Scan for the cell matching the given text and deliver its (X, Y) coordinate at center. 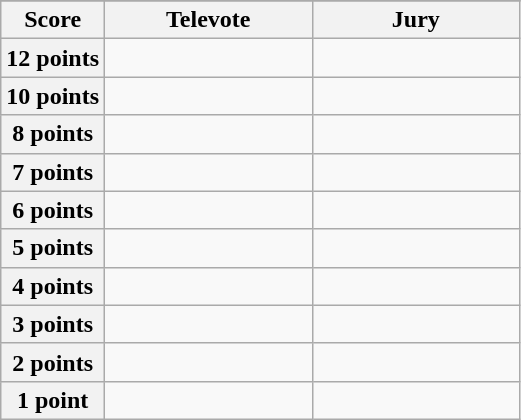
12 points (53, 58)
4 points (53, 286)
Televote (209, 20)
1 point (53, 400)
10 points (53, 96)
8 points (53, 134)
5 points (53, 248)
2 points (53, 362)
7 points (53, 172)
6 points (53, 210)
Score (53, 20)
3 points (53, 324)
Jury (416, 20)
